Determine the (x, y) coordinate at the center of the cell enclosing the given text.  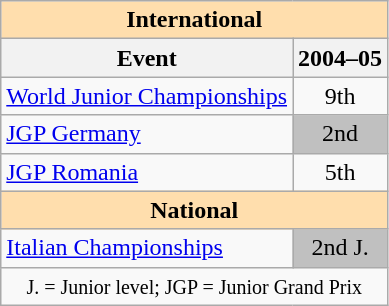
JGP Romania (147, 172)
Italian Championships (147, 248)
J. = Junior level; JGP = Junior Grand Prix (194, 286)
National (194, 210)
2004–05 (340, 58)
2nd (340, 134)
World Junior Championships (147, 96)
5th (340, 172)
2nd J. (340, 248)
Event (147, 58)
9th (340, 96)
International (194, 20)
JGP Germany (147, 134)
